Extract the (x, y) coordinate from the center of the cell holding the provided text.  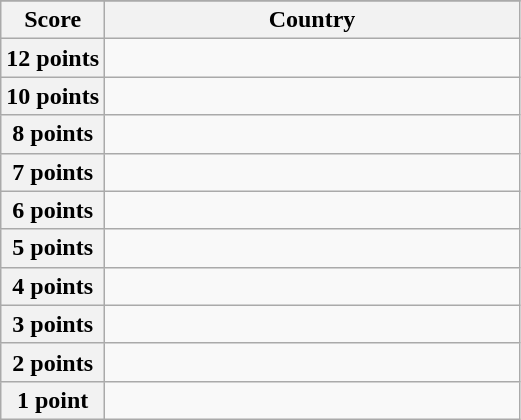
12 points (53, 58)
Country (312, 20)
1 point (53, 400)
3 points (53, 324)
2 points (53, 362)
Score (53, 20)
4 points (53, 286)
8 points (53, 134)
6 points (53, 210)
10 points (53, 96)
5 points (53, 248)
7 points (53, 172)
